Find where the given text appears and provide that cell's center as [X, Y] coordinate. 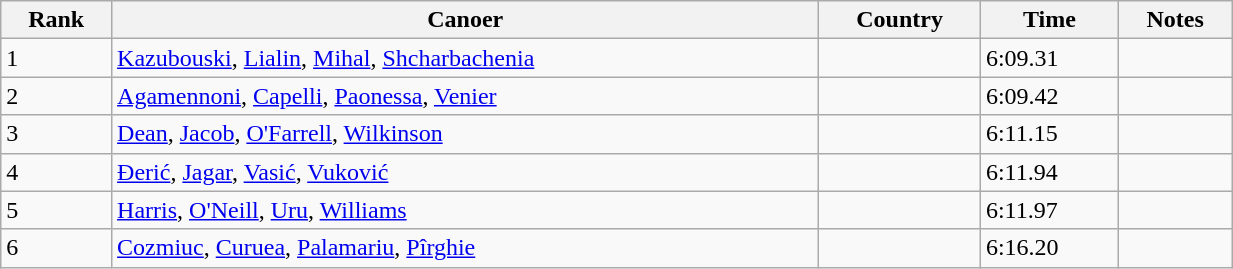
4 [56, 172]
1 [56, 58]
5 [56, 210]
6:11.97 [1049, 210]
3 [56, 134]
Đerić, Jagar, Vasić, Vuković [466, 172]
Agamennoni, Capelli, Paonessa, Venier [466, 96]
Harris, O'Neill, Uru, Williams [466, 210]
6:09.42 [1049, 96]
Notes [1176, 20]
Cozmiuc, Curuea, Palamariu, Pîrghie [466, 248]
6:11.15 [1049, 134]
2 [56, 96]
Canoer [466, 20]
6 [56, 248]
Rank [56, 20]
6:09.31 [1049, 58]
6:16.20 [1049, 248]
Kazubouski, Lialin, Mihal, Shcharbachenia [466, 58]
Time [1049, 20]
6:11.94 [1049, 172]
Country [900, 20]
Dean, Jacob, O'Farrell, Wilkinson [466, 134]
